Search for the cell housing the specified text and yield its [x, y] center coordinate. 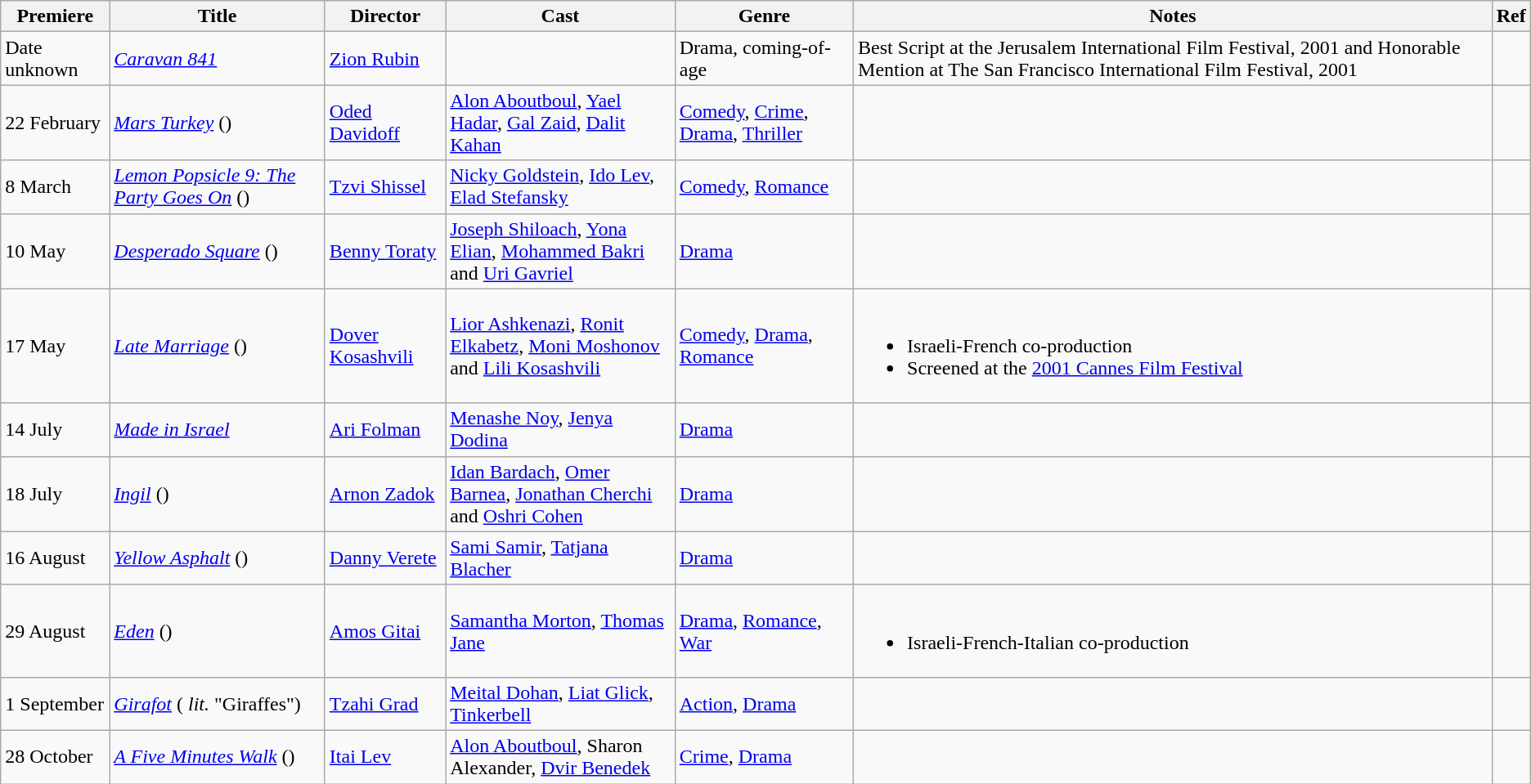
Samantha Morton, Thomas Jane [561, 631]
Ref [1511, 16]
Alon Aboutboul, Yael Hadar, Gal Zaid, Dalit Kahan [561, 123]
Joseph Shiloach, Yona Elian, Mohammed Bakri and Uri Gavriel [561, 251]
Title [218, 16]
Tzvi Shissel [384, 186]
Ingil () [218, 494]
18 July [56, 494]
Alon Aboutboul, Sharon Alexander, Dvir Benedek [561, 757]
Yellow Asphalt () [218, 558]
22 February [56, 123]
Director [384, 16]
Notes [1173, 16]
Drama, Romance, War [764, 631]
Zion Rubin [384, 59]
Israeli-French co-productionScreened at the 2001 Cannes Film Festival [1173, 346]
Girafot ( lit. "Giraffes") [218, 703]
Amos Gitai [384, 631]
Comedy, Crime, Drama, Thriller [764, 123]
Made in Israel [218, 430]
Cast [561, 16]
Action, Drama [764, 703]
28 October [56, 757]
Nicky Goldstein, Ido Lev, Elad Stefansky [561, 186]
Benny Toraty [384, 251]
Oded Davidoff [384, 123]
1 September [56, 703]
Arnon Zadok [384, 494]
Comedy, Romance [764, 186]
16 August [56, 558]
Sami Samir, Tatjana Blacher [561, 558]
Drama, coming-of-age [764, 59]
17 May [56, 346]
Meital Dohan, Liat Glick, Tinkerbell [561, 703]
Ari Folman [384, 430]
Desperado Square () [218, 251]
Lemon Popsicle 9: The Party Goes On () [218, 186]
29 August [56, 631]
Lior Ashkenazi, Ronit Elkabetz, Moni Moshonov and Lili Kosashvili [561, 346]
Idan Bardach, Omer Barnea, Jonathan Cherchi and Oshri Cohen [561, 494]
Mars Turkey () [218, 123]
Menashe Noy, Jenya Dodina [561, 430]
Danny Verete [384, 558]
Caravan 841 [218, 59]
Premiere [56, 16]
Genre [764, 16]
14 July [56, 430]
Date unknown [56, 59]
8 March [56, 186]
Dover Kosashvili [384, 346]
Israeli-French-Italian co-production [1173, 631]
Crime, Drama [764, 757]
Comedy, Drama, Romance [764, 346]
Eden () [218, 631]
Tzahi Grad [384, 703]
Best Script at the Jerusalem International Film Festival, 2001 and Honorable Mention at The San Francisco International Film Festival, 2001 [1173, 59]
Itai Lev [384, 757]
10 May [56, 251]
A Five Minutes Walk () [218, 757]
Late Marriage () [218, 346]
